Provide the (x, y) coordinate of the cell's center where the given text is located.  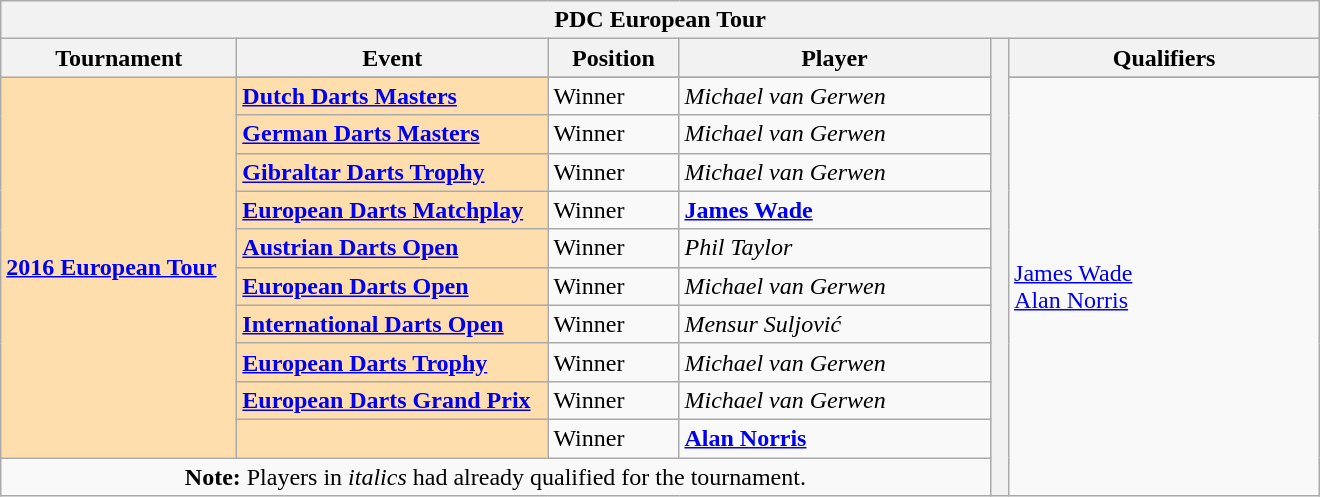
German Darts Masters (392, 134)
Mensur Suljović (834, 324)
James Wade Alan Norris (1164, 286)
Qualifiers (1164, 58)
Tournament (119, 58)
Austrian Darts Open (392, 248)
Dutch Darts Masters (392, 96)
Note: Players in italics had already qualified for the tournament. (496, 477)
Player (834, 58)
International Darts Open (392, 324)
Alan Norris (834, 438)
Position (614, 58)
Event (392, 58)
James Wade (834, 210)
Gibraltar Darts Trophy (392, 172)
Phil Taylor (834, 248)
European Darts Open (392, 286)
PDC European Tour (660, 20)
European Darts Grand Prix (392, 400)
European Darts Matchplay (392, 210)
European Darts Trophy (392, 362)
2016 European Tour (119, 268)
